Return the [X, Y] coordinate for the center point of the cell that contains the specified text.  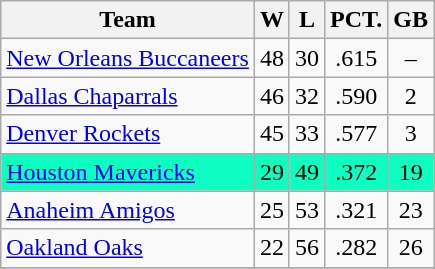
.590 [356, 96]
48 [272, 58]
GB [411, 20]
29 [272, 172]
.372 [356, 172]
PCT. [356, 20]
Dallas Chaparrals [128, 96]
.615 [356, 58]
25 [272, 210]
.577 [356, 134]
19 [411, 172]
Denver Rockets [128, 134]
W [272, 20]
– [411, 58]
49 [306, 172]
3 [411, 134]
30 [306, 58]
26 [411, 248]
2 [411, 96]
32 [306, 96]
.321 [356, 210]
46 [272, 96]
23 [411, 210]
Houston Mavericks [128, 172]
.282 [356, 248]
Oakland Oaks [128, 248]
Team [128, 20]
New Orleans Buccaneers [128, 58]
45 [272, 134]
Anaheim Amigos [128, 210]
L [306, 20]
56 [306, 248]
53 [306, 210]
22 [272, 248]
33 [306, 134]
